Detect which cell encompasses the target text, then output its (X, Y) center coordinate. 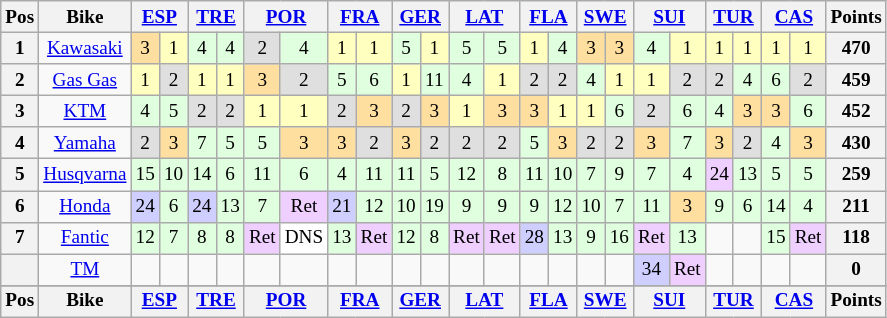
211 (856, 206)
16 (619, 238)
Gas Gas (85, 80)
KTM (85, 111)
Honda (85, 206)
118 (856, 238)
Yamaha (85, 143)
459 (856, 80)
Husqvarna (85, 175)
Kawasaki (85, 48)
0 (856, 270)
19 (434, 206)
430 (856, 143)
28 (534, 238)
34 (651, 270)
TM (85, 270)
470 (856, 48)
259 (856, 175)
Fantic (85, 238)
DNS (304, 238)
452 (856, 111)
21 (342, 206)
